For the text-containing cell, return its midpoint in (X, Y) coordinate format. 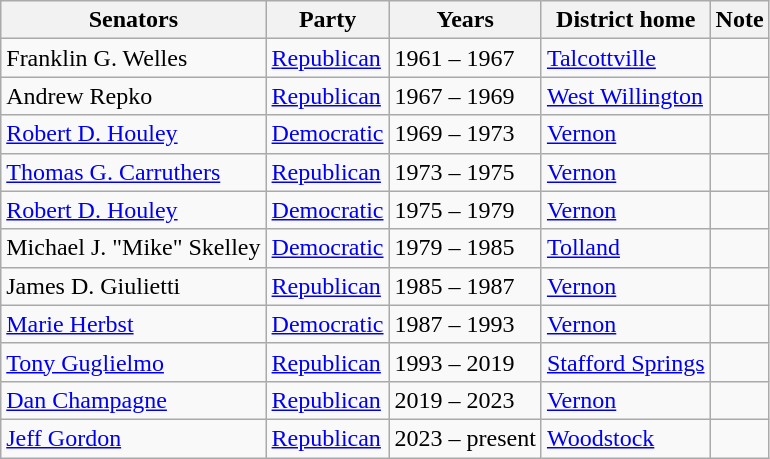
Years (465, 20)
1973 – 1975 (465, 172)
2023 – present (465, 438)
Andrew Repko (134, 96)
Jeff Gordon (134, 438)
Michael J. "Mike" Skelley (134, 248)
1993 – 2019 (465, 362)
2019 – 2023 (465, 400)
Party (328, 20)
1969 – 1973 (465, 134)
District home (626, 20)
West Willington (626, 96)
Stafford Springs (626, 362)
1985 – 1987 (465, 286)
Tolland (626, 248)
Woodstock (626, 438)
Franklin G. Welles (134, 58)
1961 – 1967 (465, 58)
Note (740, 20)
1979 – 1985 (465, 248)
Senators (134, 20)
Dan Champagne (134, 400)
1967 – 1969 (465, 96)
1987 – 1993 (465, 324)
Tony Guglielmo (134, 362)
Thomas G. Carruthers (134, 172)
James D. Giulietti (134, 286)
Talcottville (626, 58)
Marie Herbst (134, 324)
1975 – 1979 (465, 210)
